For the text-containing cell, return its midpoint in [x, y] coordinate format. 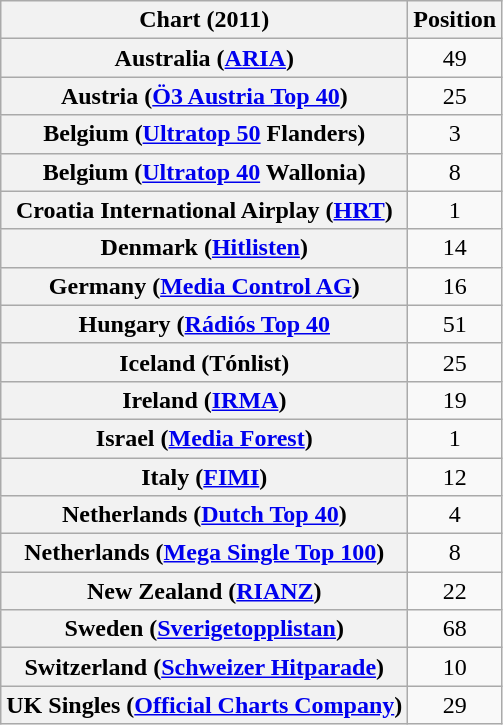
Ireland (IRMA) [204, 400]
Sweden (Sverigetopplistan) [204, 629]
Croatia International Airplay (HRT) [204, 210]
68 [455, 629]
Belgium (Ultratop 40 Wallonia) [204, 172]
Position [455, 20]
19 [455, 400]
Iceland (Tónlist) [204, 362]
Australia (ARIA) [204, 58]
Israel (Media Forest) [204, 438]
4 [455, 515]
Netherlands (Mega Single Top 100) [204, 553]
29 [455, 705]
Denmark (Hitlisten) [204, 248]
51 [455, 324]
10 [455, 667]
Belgium (Ultratop 50 Flanders) [204, 134]
12 [455, 477]
Switzerland (Schweizer Hitparade) [204, 667]
New Zealand (RIANZ) [204, 591]
22 [455, 591]
49 [455, 58]
Chart (2011) [204, 20]
Hungary (Rádiós Top 40 [204, 324]
UK Singles (Official Charts Company) [204, 705]
Italy (FIMI) [204, 477]
3 [455, 134]
Austria (Ö3 Austria Top 40) [204, 96]
16 [455, 286]
Germany (Media Control AG) [204, 286]
Netherlands (Dutch Top 40) [204, 515]
14 [455, 248]
